Identify which cell holds the provided text, then report its (X, Y) central coordinate. 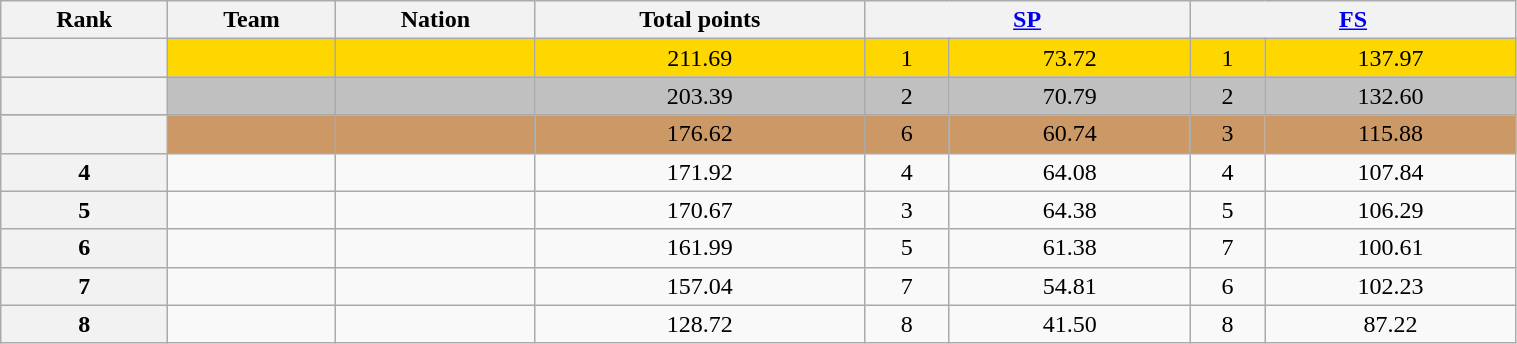
102.23 (1390, 286)
Rank (84, 20)
70.79 (1070, 96)
FS (1353, 20)
106.29 (1390, 210)
176.62 (700, 134)
Team (252, 20)
Nation (435, 20)
115.88 (1390, 134)
Total points (700, 20)
107.84 (1390, 172)
161.99 (700, 248)
41.50 (1070, 324)
73.72 (1070, 58)
61.38 (1070, 248)
137.97 (1390, 58)
64.08 (1070, 172)
54.81 (1070, 286)
170.67 (700, 210)
157.04 (700, 286)
128.72 (700, 324)
211.69 (700, 58)
171.92 (700, 172)
60.74 (1070, 134)
87.22 (1390, 324)
132.60 (1390, 96)
203.39 (700, 96)
100.61 (1390, 248)
64.38 (1070, 210)
SP (1027, 20)
